Return (X, Y) of the center of cell containing provided text 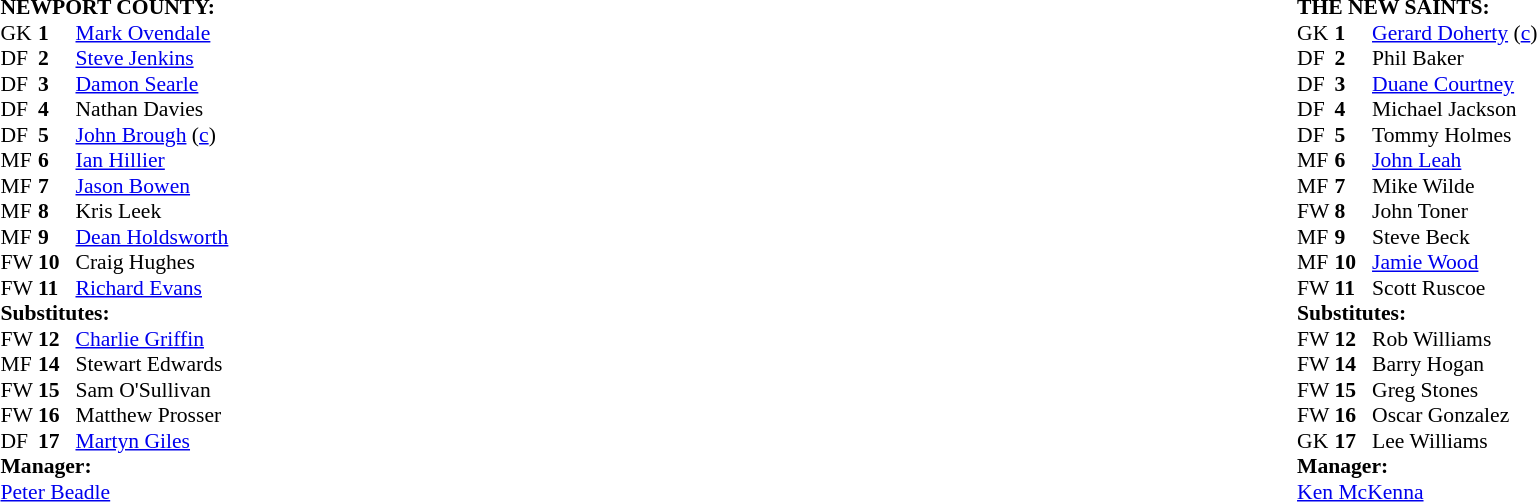
Phil Baker (1454, 59)
Steve Beck (1454, 237)
Rob Williams (1454, 339)
Mark Ovendale (152, 33)
Dean Holdsworth (152, 237)
Duane Courtney (1454, 84)
Damon Searle (152, 84)
Tommy Holmes (1454, 135)
Jamie Wood (1454, 263)
Charlie Griffin (152, 339)
Sam O'Sullivan (152, 390)
Mike Wilde (1454, 186)
Steve Jenkins (152, 59)
John Toner (1454, 211)
Jason Bowen (152, 186)
Oscar Gonzalez (1454, 415)
Lee Williams (1454, 441)
John Leah (1454, 161)
Nathan Davies (152, 109)
John Brough (c) (152, 135)
Michael Jackson (1454, 109)
Stewart Edwards (152, 365)
Richard Evans (152, 288)
Barry Hogan (1454, 365)
Martyn Giles (152, 441)
Gerard Doherty (c) (1454, 33)
Greg Stones (1454, 390)
Ian Hillier (152, 161)
Kris Leek (152, 211)
Scott Ruscoe (1454, 288)
Matthew Prosser (152, 415)
Craig Hughes (152, 263)
